For the text-containing cell, return its midpoint in (X, Y) coordinate format. 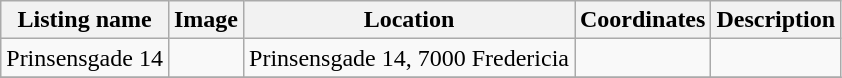
Listing name (85, 20)
Location (410, 20)
Description (776, 20)
Prinsensgade 14, 7000 Fredericia (410, 58)
Coordinates (642, 20)
Prinsensgade 14 (85, 58)
Image (206, 20)
